Detect which cell encompasses the target text, then output its [X, Y] center coordinate. 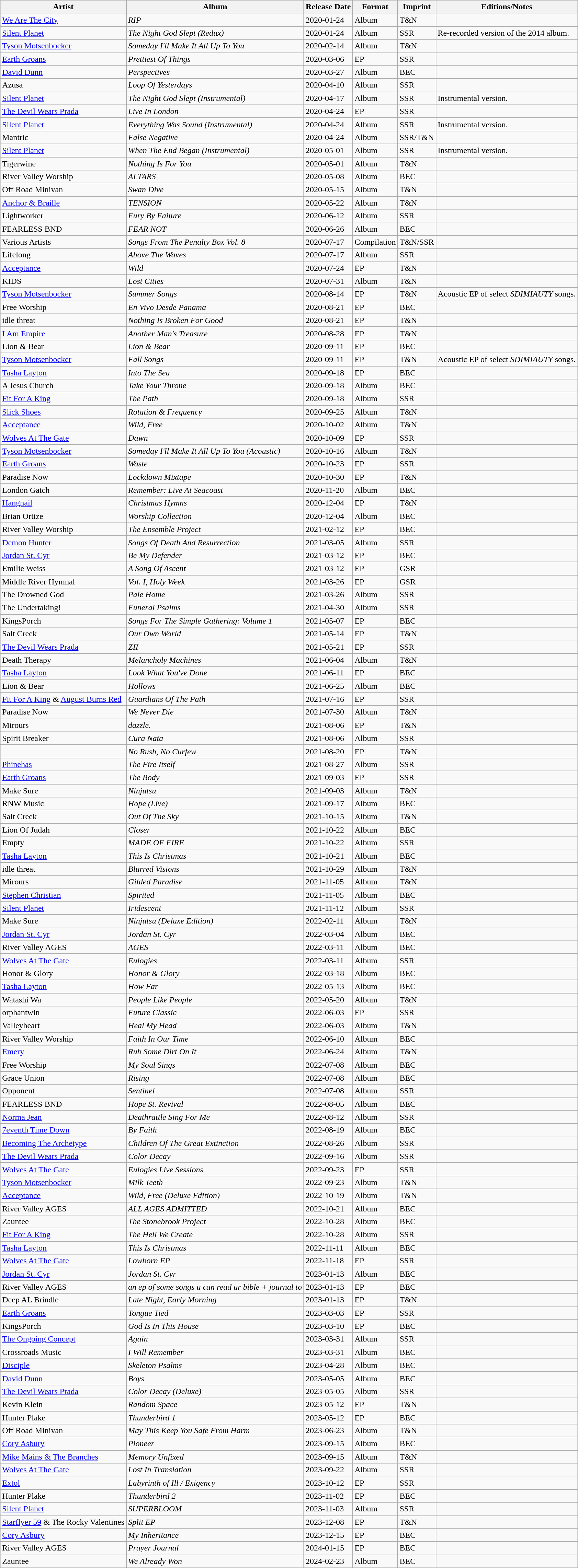
Waste [215, 464]
2022-08-12 [328, 1117]
2024-02-23 [328, 1561]
2021-09-17 [328, 804]
Worship Collection [215, 516]
No Rush, No Curfew [215, 751]
Eulogies [215, 960]
The Ongoing Concept [63, 1339]
Crossroads Music [63, 1352]
2023-11-02 [328, 1496]
Grace Union [63, 1078]
2020-02-14 [328, 46]
Be My Defender [215, 555]
FEAR NOT [215, 229]
The Stonebrook Project [215, 1222]
2023-12-08 [328, 1522]
The Night God Slept (Redux) [215, 33]
2023-04-28 [328, 1365]
Another Man's Treasure [215, 333]
Opponent [63, 1091]
2022-11-11 [328, 1248]
2020-10-02 [328, 425]
orphantwin [63, 1013]
Rotation & Frequency [215, 412]
Summer Songs [215, 294]
Sentinel [215, 1091]
God Is In This House [215, 1326]
The Undertaking! [63, 608]
Rising [215, 1078]
Mike Mains & The Branches [63, 1457]
Demon Hunter [63, 542]
2020-08-28 [328, 333]
2021-02-12 [328, 529]
Mantric [63, 137]
2021-04-30 [328, 608]
Deep AL Brindle [63, 1300]
Lost Cities [215, 281]
2022-11-18 [328, 1261]
2020-10-09 [328, 438]
2020-10-23 [328, 464]
Disciple [63, 1365]
Emery [63, 1052]
Pale Home [215, 595]
Brian Ortize [63, 516]
2020-05-15 [328, 190]
2020-09-25 [328, 412]
Above The Waves [215, 255]
2020-06-12 [328, 216]
Look What You've Done [215, 673]
Labyrinth of Ill / Exigency [215, 1483]
The Fire Itself [215, 764]
an ep of some songs u can read ur bible + journal to [215, 1287]
Empty [63, 843]
Phinehas [63, 764]
MADE OF FIRE [215, 843]
2020-07-24 [328, 268]
Stephen Christian [63, 895]
Someday I'll Make It All Up To You (Acoustic) [215, 451]
2020-06-26 [328, 229]
2021-10-21 [328, 856]
TENSION [215, 203]
Hope St. Revival [215, 1104]
Someday I'll Make It All Up To You [215, 46]
Live In London [215, 111]
2020-04-10 [328, 85]
ZII [215, 647]
Out Of The Sky [215, 817]
Ninjutsu (Deluxe Edition) [215, 921]
Pioneer [215, 1444]
Nothing Is For You [215, 164]
Norma Jean [63, 1117]
2023-06-23 [328, 1431]
2023-11-03 [328, 1509]
Heal My Head [215, 1026]
Middle River Hymnal [63, 582]
Spirited [215, 895]
Again [215, 1339]
7eventh Time Down [63, 1130]
False Negative [215, 137]
Random Space [215, 1404]
Everything Was Sound (Instrumental) [215, 124]
Emilie Weiss [63, 568]
Guardians Of The Path [215, 699]
Color Decay [215, 1156]
Milk Teeth [215, 1182]
The Hell We Create [215, 1235]
Wild, Free [215, 425]
Format [375, 7]
Wild [215, 268]
Boys [215, 1378]
Songs For The Simple Gathering: Volume 1 [215, 621]
Rub Some Dirt On It [215, 1052]
2020-10-30 [328, 477]
When The End Began (Instrumental) [215, 150]
Spirit Breaker [63, 738]
2022-08-05 [328, 1104]
Songs From The Penalty Box Vol. 8 [215, 242]
A Jesus Church [63, 386]
2021-06-11 [328, 673]
2022-10-21 [328, 1208]
2022-03-04 [328, 934]
Tigerwine [63, 164]
2021-10-15 [328, 817]
Children Of The Great Extinction [215, 1143]
We Never Die [215, 712]
Becoming The Archetype [63, 1143]
The Ensemble Project [215, 529]
2020-05-08 [328, 177]
Release Date [328, 7]
2024-01-15 [328, 1548]
Hollows [215, 686]
Prayer Journal [215, 1548]
Eulogies Live Sessions [215, 1169]
Funeral Psalms [215, 608]
2022-09-16 [328, 1156]
Dawn [215, 438]
Memory Unfixed [215, 1457]
Loop Of Yesterdays [215, 85]
We Already Won [215, 1561]
Iridescent [215, 908]
Anchor & Braille [63, 203]
My Inheritance [215, 1535]
Wild, Free (Deluxe Edition) [215, 1195]
Faith In Our Time [215, 1039]
2023-03-10 [328, 1326]
How Far [215, 986]
Remember: Live At Seacoast [215, 490]
Swan Dive [215, 190]
Songs Of Death And Resurrection [215, 542]
Extol [63, 1483]
2022-05-13 [328, 986]
London Gatch [63, 490]
2020-11-20 [328, 490]
Perspectives [215, 72]
2021-05-21 [328, 647]
ALTARS [215, 177]
Future Classic [215, 1013]
Various Artists [63, 242]
Melancholy Machines [215, 660]
2022-02-11 [328, 921]
May This Keep You Safe From Harm [215, 1431]
Death Therapy [63, 660]
Fit For A King & August Burns Red [63, 699]
Lowborn EP [215, 1261]
Lion Of Judah [63, 830]
A Song Of Ascent [215, 568]
RIP [215, 20]
The Body [215, 777]
Lightworker [63, 216]
2023-09-22 [328, 1470]
SSR/T&N [417, 137]
2020-05-22 [328, 203]
Deathrattle Sing For Me [215, 1117]
2021-05-07 [328, 621]
2021-07-16 [328, 699]
Azusa [63, 85]
The Drowned God [63, 595]
2021-06-04 [328, 660]
Ninjutsu [215, 790]
Lost In Translation [215, 1470]
The Night God Slept (Instrumental) [215, 98]
2022-05-20 [328, 1000]
I Will Remember [215, 1352]
Artist [63, 7]
Hangnail [63, 503]
KIDS [63, 281]
I Am Empire [63, 333]
Re-recorded version of the 2014 album. [507, 33]
2022-10-19 [328, 1195]
Christmas Hymns [215, 503]
Hope (Live) [215, 804]
2021-05-14 [328, 634]
People Like People [215, 1000]
2020-03-27 [328, 72]
2021-07-30 [328, 712]
2021-11-12 [328, 908]
Tongue Tied [215, 1313]
Watashi Wa [63, 1000]
Compilation [375, 242]
The Path [215, 399]
T&N/SSR [417, 242]
Cura Nata [215, 738]
Vol. I, Holy Week [215, 582]
2021-03-05 [328, 542]
Thunderbird 2 [215, 1496]
SUPERBLOOM [215, 1509]
RNW Music [63, 804]
En Vivo Desde Panama [215, 307]
Blurred Visions [215, 869]
2023-03-03 [328, 1313]
Imprint [417, 7]
Late Night, Early Morning [215, 1300]
My Soul Sings [215, 1065]
Take Your Throne [215, 386]
2022-08-19 [328, 1130]
By Faith [215, 1130]
Lockdown Mixtape [215, 477]
2022-03-18 [328, 973]
2020-10-16 [328, 451]
2021-10-29 [328, 869]
2022-06-24 [328, 1052]
Fall Songs [215, 359]
Into The Sea [215, 372]
Split EP [215, 1522]
2020-08-14 [328, 294]
Prettiest Of Things [215, 59]
dazzle. [215, 725]
2023-12-15 [328, 1535]
2021-06-25 [328, 686]
Our Own World [215, 634]
Kevin Klein [63, 1404]
Slick Shoes [63, 412]
Valleyheart [63, 1026]
2022-08-26 [328, 1143]
Editions/Notes [507, 7]
Fury By Failure [215, 216]
2020-03-06 [328, 59]
2021-08-20 [328, 751]
Gilded Paradise [215, 882]
We Are The City [63, 20]
Lifelong [63, 255]
2020-07-31 [328, 281]
2023-10-12 [328, 1483]
ALL AGES ADMITTED [215, 1208]
2021-08-27 [328, 764]
AGES [215, 947]
Thunderbird 1 [215, 1418]
2020-04-17 [328, 98]
Starflyer 59 & The Rocky Valentines [63, 1522]
Skeleton Psalms [215, 1365]
Nothing Is Broken For Good [215, 320]
Closer [215, 830]
2022-06-10 [328, 1039]
Color Decay (Deluxe) [215, 1391]
